Locate the cell with the specified text and output its (x, y) center coordinate. 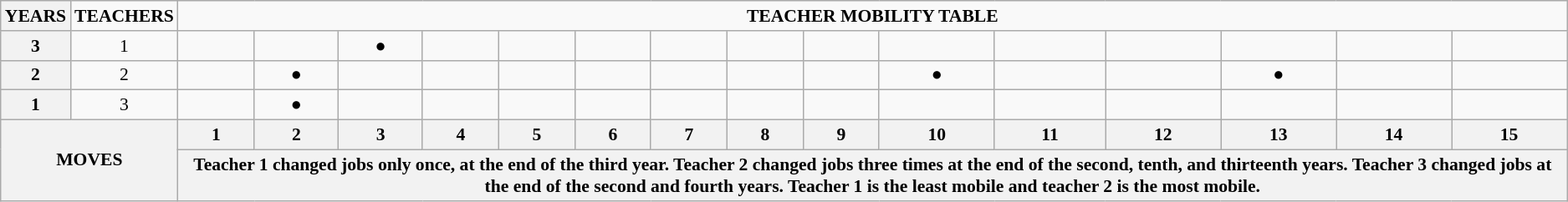
TEACHERS (124, 16)
8 (764, 135)
7 (689, 135)
15 (1509, 135)
13 (1279, 135)
14 (1394, 135)
10 (937, 135)
MOVES (89, 160)
4 (460, 135)
11 (1050, 135)
6 (612, 135)
TEACHER MOBILITY TABLE (873, 16)
9 (841, 135)
YEARS (35, 16)
12 (1163, 135)
5 (537, 135)
